Output the [X, Y] coordinate of the center of the cell containing the given text.  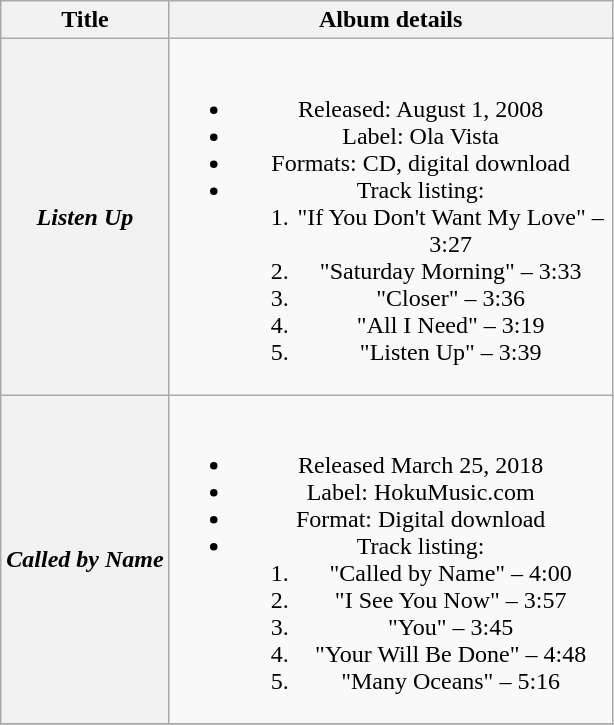
Called by Name [85, 560]
Title [85, 20]
Listen Up [85, 217]
Album details [390, 20]
